Extract the (X, Y) coordinate from the center of the cell holding the provided text.  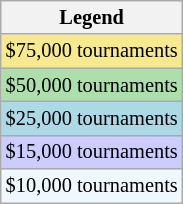
$10,000 tournaments (92, 186)
$50,000 tournaments (92, 85)
$25,000 tournaments (92, 118)
$75,000 tournaments (92, 51)
$15,000 tournaments (92, 152)
Legend (92, 17)
